Return (x, y) of the center of cell containing provided text 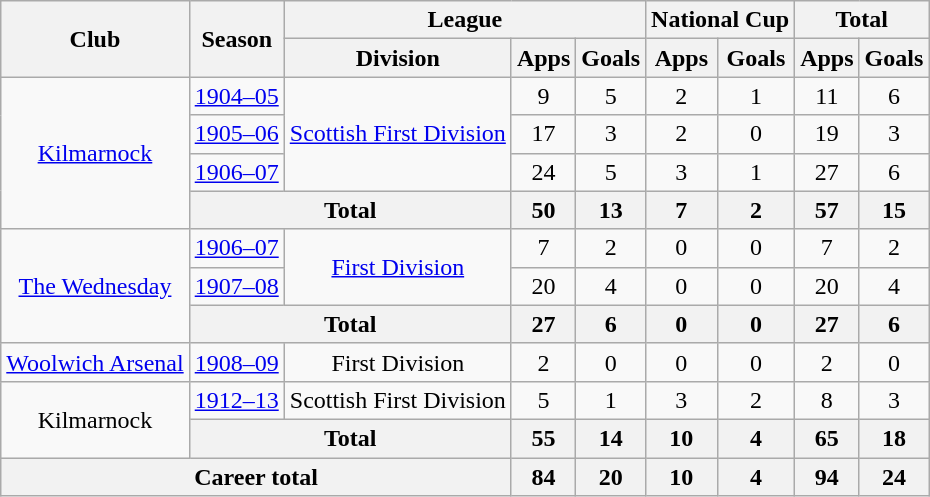
1908–09 (236, 362)
13 (611, 210)
17 (543, 134)
15 (894, 210)
Club (95, 39)
50 (543, 210)
1912–13 (236, 400)
Division (398, 58)
8 (827, 400)
The Wednesday (95, 286)
94 (827, 477)
18 (894, 438)
84 (543, 477)
9 (543, 96)
55 (543, 438)
Woolwich Arsenal (95, 362)
19 (827, 134)
1904–05 (236, 96)
14 (611, 438)
National Cup (720, 20)
11 (827, 96)
Career total (256, 477)
1907–08 (236, 286)
League (464, 20)
1905–06 (236, 134)
Season (236, 39)
57 (827, 210)
65 (827, 438)
